For the text-containing cell, return its midpoint in (X, Y) coordinate format. 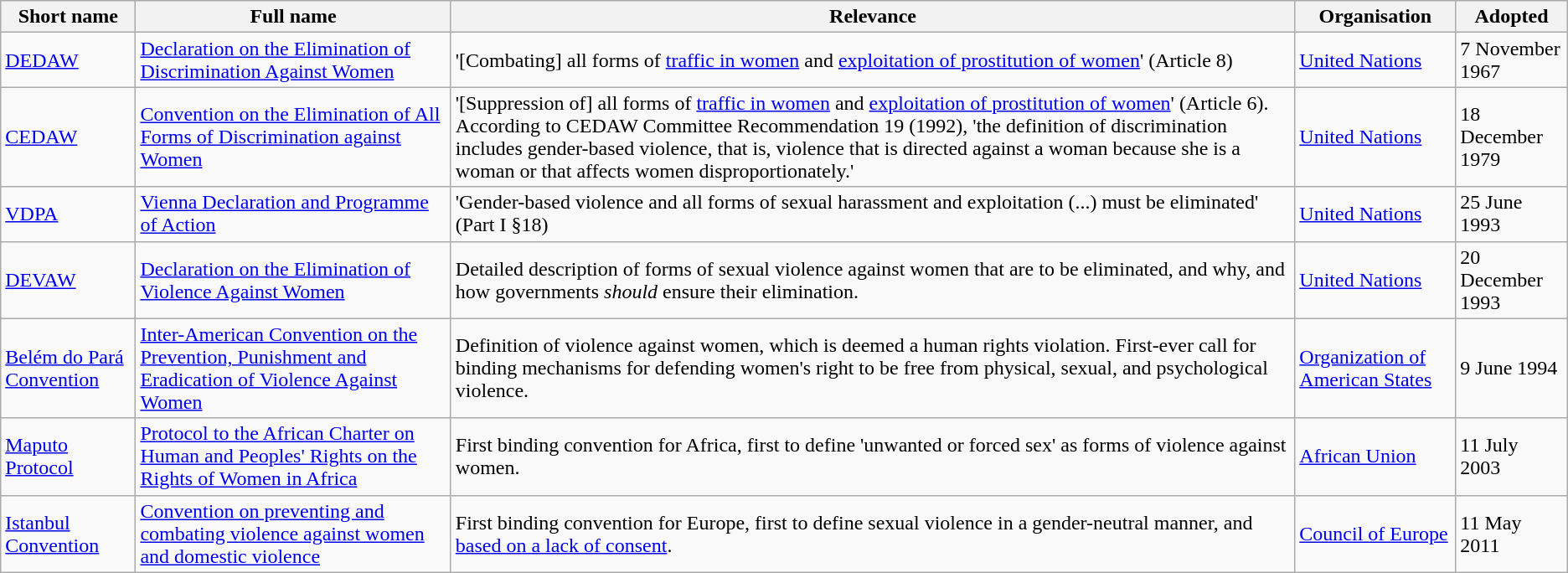
7 November 1967 (1511, 60)
Declaration on the Elimination of Violence Against Women (293, 280)
Relevance (873, 17)
First binding convention for Europe, first to define sexual violence in a gender-neutral manner, and based on a lack of consent. (873, 534)
Belém do Pará Convention (69, 369)
Maputo Protocol (69, 457)
Declaration on the Elimination of Discrimination Against Women (293, 60)
African Union (1375, 457)
DEDAW (69, 60)
Inter-American Convention on the Prevention, Punishment and Eradication of Violence Against Women (293, 369)
'[Combating] all forms of traffic in women and exploitation of prostitution of women' (Article 8) (873, 60)
25 June 1993 (1511, 214)
Convention on the Elimination of All Forms of Discrimination against Women (293, 137)
11 July 2003 (1511, 457)
Short name (69, 17)
Convention on preventing and combating violence against women and domestic violence (293, 534)
Organisation (1375, 17)
Protocol to the African Charter on Human and Peoples' Rights on the Rights of Women in Africa (293, 457)
Istanbul Convention (69, 534)
VDPA (69, 214)
DEVAW (69, 280)
Vienna Declaration and Programme of Action (293, 214)
Full name (293, 17)
9 June 1994 (1511, 369)
Organization of American States (1375, 369)
11 May 2011 (1511, 534)
Adopted (1511, 17)
First binding convention for Africa, first to define 'unwanted or forced sex' as forms of violence against women. (873, 457)
20 December 1993 (1511, 280)
18 December 1979 (1511, 137)
CEDAW (69, 137)
Council of Europe (1375, 534)
'Gender-based violence and all forms of sexual harassment and exploitation (...) must be eliminated' (Part I §18) (873, 214)
